From the cell containing the given text, extract its center point as [x, y] coordinate. 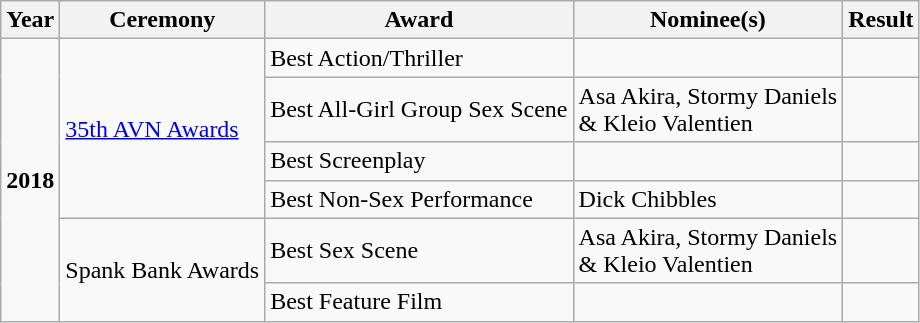
Best All-Girl Group Sex Scene [419, 110]
Best Screenplay [419, 161]
Year [30, 20]
Ceremony [162, 20]
Best Feature Film [419, 302]
2018 [30, 180]
Best Non-Sex Performance [419, 199]
Award [419, 20]
Result [881, 20]
Spank Bank Awards [162, 270]
35th AVN Awards [162, 128]
Nominee(s) [708, 20]
Dick Chibbles [708, 199]
Best Sex Scene [419, 250]
Best Action/Thriller [419, 58]
